Identify which cell holds the provided text, then report its [x, y] central coordinate. 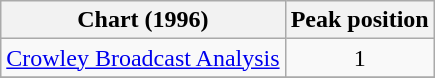
Peak position [360, 20]
1 [360, 58]
Crowley Broadcast Analysis [143, 58]
Chart (1996) [143, 20]
